Detect which cell encompasses the target text, then output its (x, y) center coordinate. 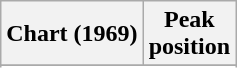
Peakposition (189, 34)
Chart (1969) (72, 34)
